Find where the given text appears and provide that cell's center as (X, Y) coordinate. 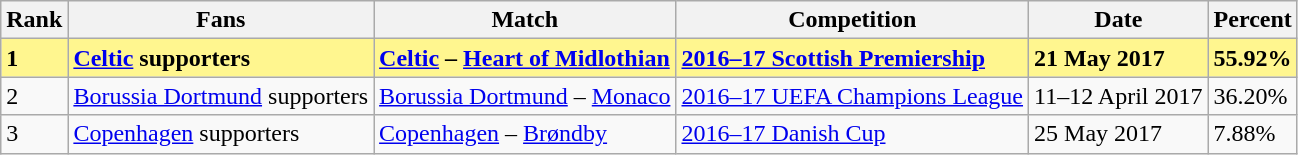
21 May 2017 (1119, 58)
3 (34, 134)
Percent (1252, 20)
2016–17 UEFA Champions League (852, 96)
Competition (852, 20)
2016–17 Danish Cup (852, 134)
Celtic supporters (221, 58)
11–12 April 2017 (1119, 96)
Celtic – Heart of Midlothian (525, 58)
Copenhagen supporters (221, 134)
25 May 2017 (1119, 134)
Date (1119, 20)
7.88% (1252, 134)
Fans (221, 20)
36.20% (1252, 96)
2 (34, 96)
55.92% (1252, 58)
Match (525, 20)
Borussia Dortmund supporters (221, 96)
1 (34, 58)
Borussia Dortmund – Monaco (525, 96)
Rank (34, 20)
2016–17 Scottish Premiership (852, 58)
Copenhagen – Brøndby (525, 134)
